For the text-containing cell, return its midpoint in [x, y] coordinate format. 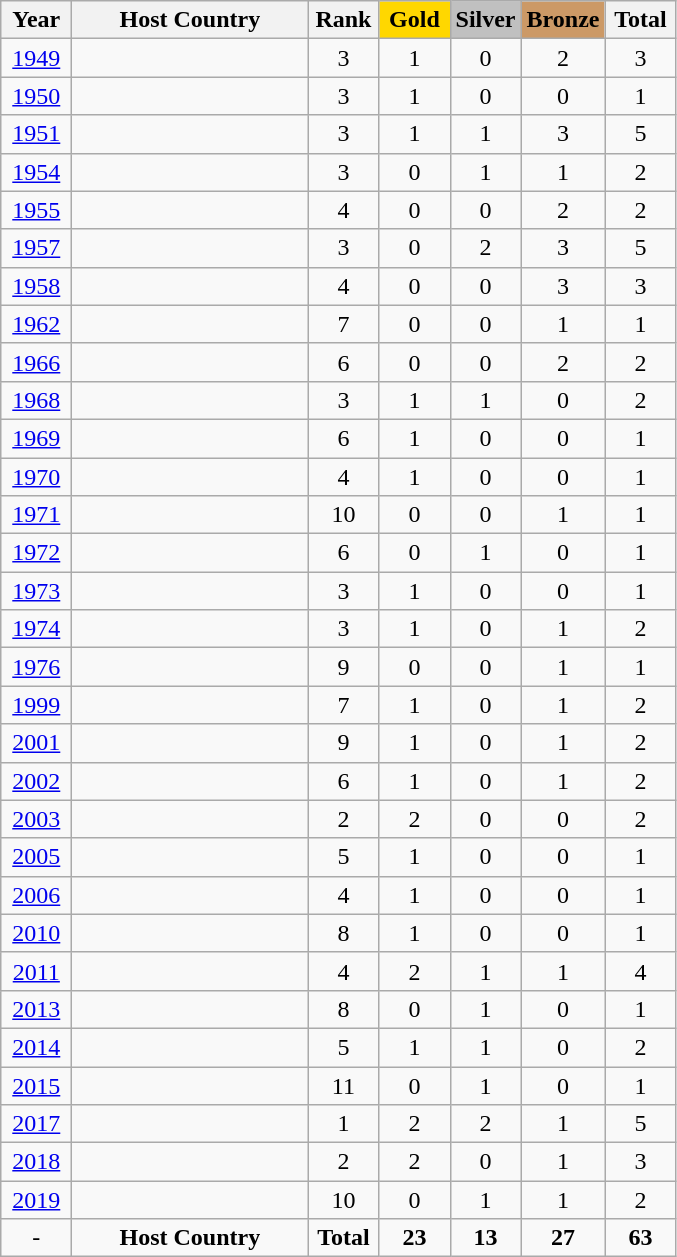
27 [563, 1238]
2006 [36, 895]
2014 [36, 1047]
1950 [36, 96]
11 [344, 1085]
- [36, 1238]
Year [36, 20]
2011 [36, 971]
1973 [36, 591]
1968 [36, 400]
Gold [414, 20]
1954 [36, 172]
63 [640, 1238]
1962 [36, 324]
23 [414, 1238]
2018 [36, 1162]
2003 [36, 819]
1966 [36, 362]
13 [486, 1238]
1957 [36, 248]
2005 [36, 857]
1972 [36, 553]
1971 [36, 515]
1999 [36, 705]
Bronze [563, 20]
1976 [36, 667]
1970 [36, 477]
1969 [36, 438]
2015 [36, 1085]
Silver [486, 20]
2013 [36, 1009]
2010 [36, 933]
1949 [36, 58]
2019 [36, 1200]
2017 [36, 1124]
Rank [344, 20]
1958 [36, 286]
2002 [36, 781]
1955 [36, 210]
1951 [36, 134]
2001 [36, 743]
1974 [36, 629]
